Scan for the cell matching the given text and deliver its (X, Y) coordinate at center. 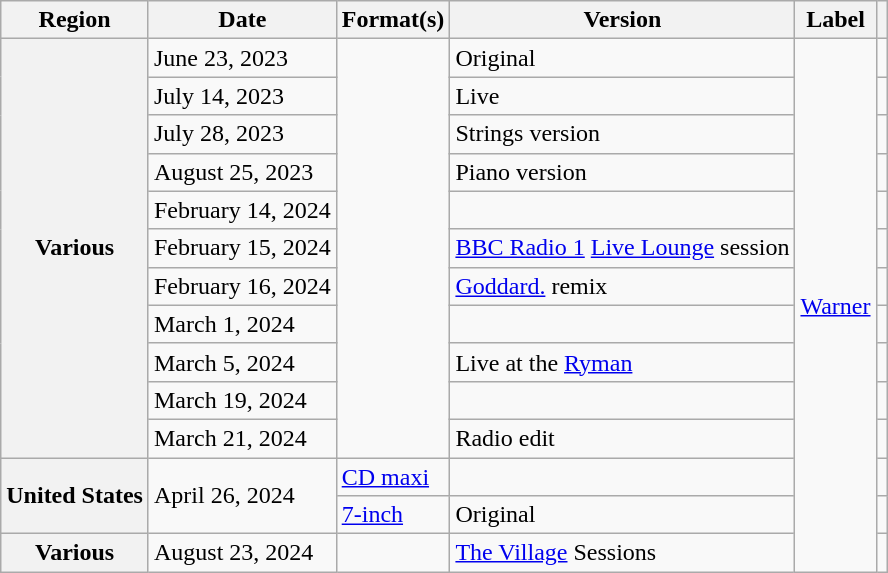
Live at the Ryman (622, 362)
Live (622, 96)
CD maxi (393, 477)
Strings version (622, 134)
7-inch (393, 515)
Piano version (622, 172)
Radio edit (622, 438)
Region (75, 20)
March 21, 2024 (242, 438)
United States (75, 496)
BBC Radio 1 Live Lounge session (622, 248)
August 23, 2024 (242, 553)
Date (242, 20)
Version (622, 20)
March 19, 2024 (242, 400)
February 15, 2024 (242, 248)
March 5, 2024 (242, 362)
February 14, 2024 (242, 210)
August 25, 2023 (242, 172)
Format(s) (393, 20)
April 26, 2024 (242, 496)
July 14, 2023 (242, 96)
Warner (836, 306)
March 1, 2024 (242, 324)
June 23, 2023 (242, 58)
July 28, 2023 (242, 134)
February 16, 2024 (242, 286)
Label (836, 20)
The Village Sessions (622, 553)
Goddard. remix (622, 286)
